For the text-containing cell, return its midpoint in [x, y] coordinate format. 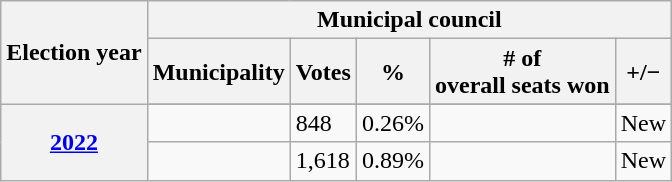
% [392, 72]
0.89% [392, 161]
1,618 [323, 161]
848 [323, 123]
+/− [643, 72]
Votes [323, 72]
# of overall seats won [522, 72]
Municipal council [409, 20]
Election year [74, 52]
2022 [74, 142]
0.26% [392, 123]
Municipality [218, 72]
